For the text-containing cell, return its midpoint in [x, y] coordinate format. 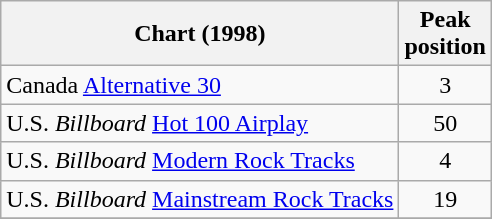
19 [445, 199]
U.S. Billboard Mainstream Rock Tracks [200, 199]
Chart (1998) [200, 34]
3 [445, 85]
50 [445, 123]
Peakposition [445, 34]
4 [445, 161]
Canada Alternative 30 [200, 85]
U.S. Billboard Modern Rock Tracks [200, 161]
U.S. Billboard Hot 100 Airplay [200, 123]
